Find where the given text appears and provide that cell's center as [X, Y] coordinate. 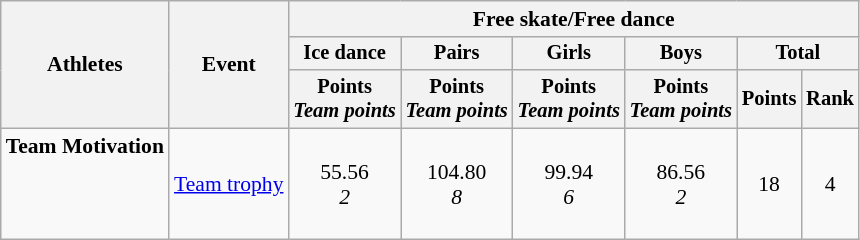
Pairs [457, 54]
Team trophy [229, 184]
Ice dance [345, 54]
99.946 [569, 184]
55.562 [345, 184]
Free skate/Free dance [574, 19]
Girls [569, 54]
18 [769, 184]
86.562 [681, 184]
Boys [681, 54]
4 [830, 184]
Athletes [85, 64]
Team Motivation [85, 184]
Points [769, 99]
Event [229, 64]
Total [798, 54]
Rank [830, 99]
104.808 [457, 184]
